Return the [x, y] coordinate for the center point of the cell that contains the specified text.  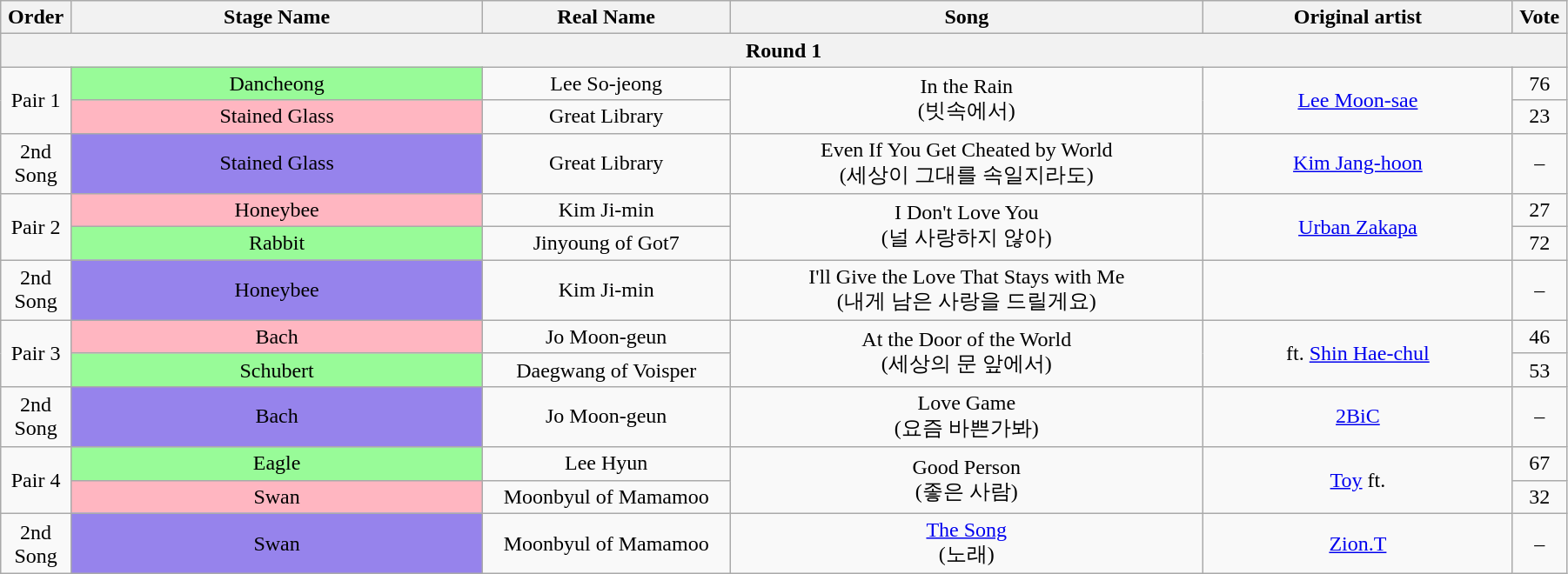
Jinyoung of Got7 [606, 244]
Daegwang of Voisper [606, 370]
Dancheong [277, 83]
23 [1540, 117]
Good Person(좋은 사람) [967, 480]
Stage Name [277, 17]
Eagle [277, 464]
Pair 1 [37, 100]
In the Rain(빗속에서) [967, 100]
46 [1540, 337]
Love Game(요즘 바쁜가봐) [967, 417]
Pair 2 [37, 227]
Even If You Get Cheated by World(세상이 그대를 속일지라도) [967, 164]
Round 1 [784, 50]
Vote [1540, 17]
ft. Shin Hae-chul [1357, 353]
Lee Hyun [606, 464]
Lee Moon-sae [1357, 100]
Original artist [1357, 17]
Kim Jang-hoon [1357, 164]
Order [37, 17]
32 [1540, 497]
Real Name [606, 17]
Zion.T [1357, 544]
Rabbit [277, 244]
I Don't Love You(널 사랑하지 않아) [967, 227]
Pair 3 [37, 353]
Pair 4 [37, 480]
Song [967, 17]
67 [1540, 464]
27 [1540, 210]
Lee So-jeong [606, 83]
Toy ft. [1357, 480]
72 [1540, 244]
Urban Zakapa [1357, 227]
76 [1540, 83]
2BiC [1357, 417]
At the Door of the World(세상의 문 앞에서) [967, 353]
I'll Give the Love That Stays with Me(내게 남은 사랑을 드릴게요) [967, 290]
The Song(노래) [967, 544]
Schubert [277, 370]
53 [1540, 370]
